Determine the (x, y) coordinate at the center of the cell enclosing the given text.  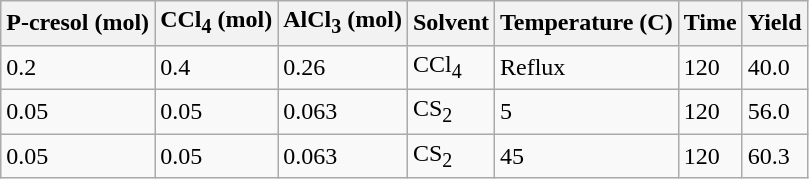
45 (587, 156)
Reflux (587, 67)
0.4 (216, 67)
CCl4 (mol) (216, 23)
0.2 (78, 67)
60.3 (774, 156)
40.0 (774, 67)
AlCl3 (mol) (343, 23)
P-cresol (mol) (78, 23)
5 (587, 111)
56.0 (774, 111)
Solvent (450, 23)
0.26 (343, 67)
Time (710, 23)
CCl4 (450, 67)
Temperature (C) (587, 23)
Yield (774, 23)
